Locate the cell with the specified text and output its (x, y) center coordinate. 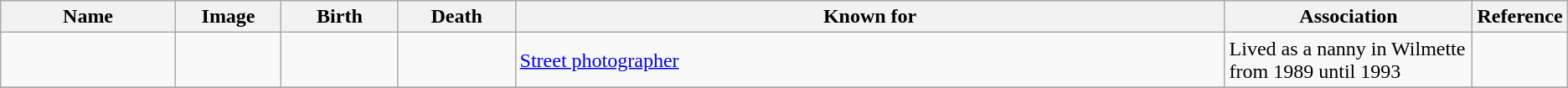
Birth (340, 17)
Name (89, 17)
Reference (1519, 17)
Association (1349, 17)
Lived as a nanny in Wilmette from 1989 until 1993 (1349, 60)
Image (228, 17)
Death (456, 17)
Known for (869, 17)
Street photographer (869, 60)
